Detect which cell encompasses the target text, then output its (X, Y) center coordinate. 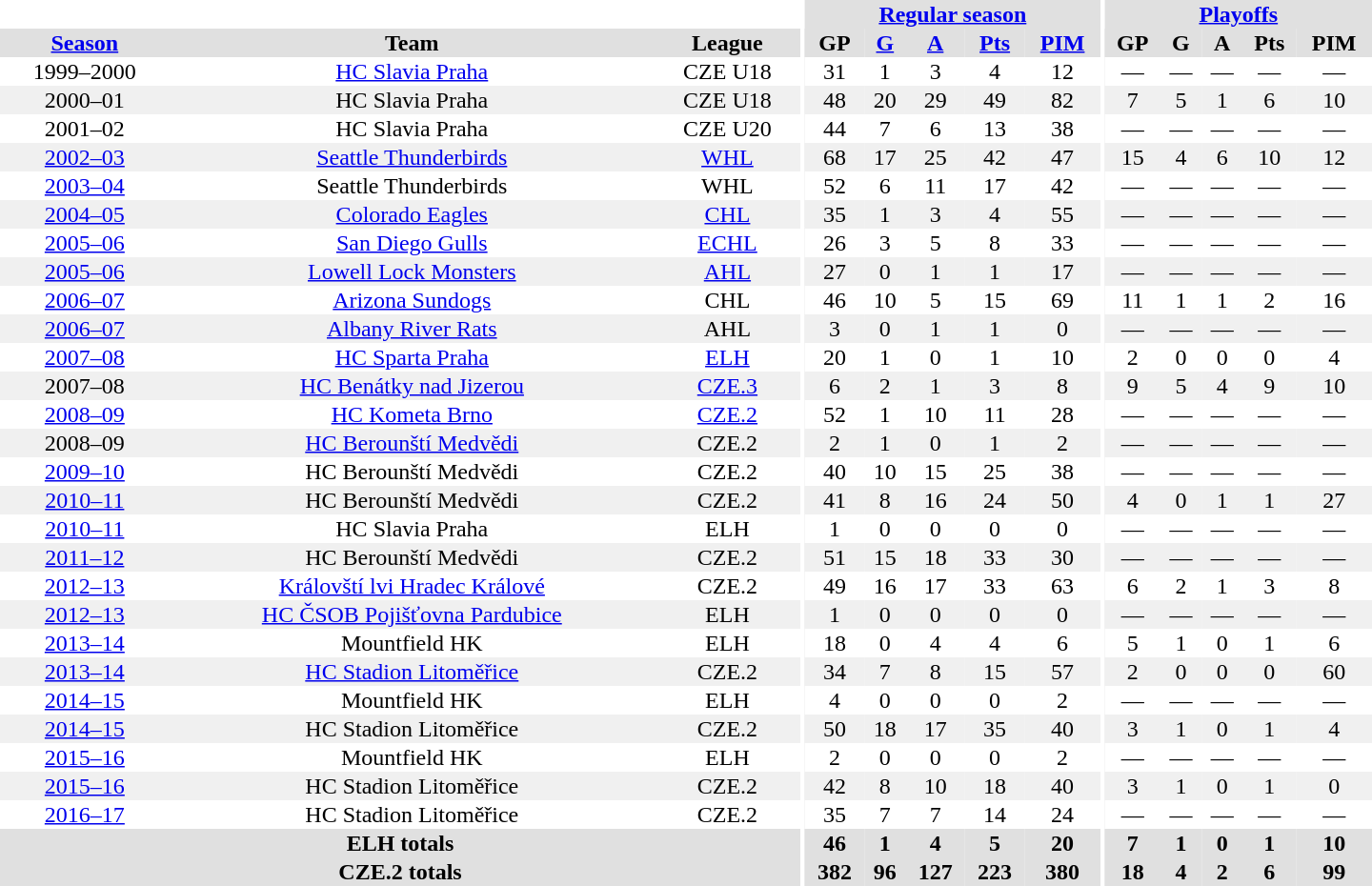
ECHL (728, 243)
HC Benátky nad Jizerou (412, 386)
1999–2000 (85, 71)
60 (1334, 672)
48 (835, 100)
Colorado Eagles (412, 214)
CZE.3 (728, 386)
127 (935, 872)
HC Kometa Brno (412, 414)
CZE U20 (728, 129)
82 (1062, 100)
69 (1062, 300)
2011–12 (85, 557)
Albany River Rats (412, 329)
26 (835, 243)
51 (835, 557)
2009–10 (85, 472)
55 (1062, 214)
League (728, 43)
Regular season (953, 14)
CZE.2 totals (400, 872)
Lowell Lock Monsters (412, 272)
Team (412, 43)
Arizona Sundogs (412, 300)
2004–05 (85, 214)
96 (884, 872)
41 (835, 500)
14 (995, 815)
HC ČSOB Pojišťovna Pardubice (412, 614)
2000–01 (85, 100)
47 (1062, 157)
ELH totals (400, 843)
HC Sparta Praha (412, 357)
30 (1062, 557)
99 (1334, 872)
2003–04 (85, 186)
223 (995, 872)
28 (1062, 414)
34 (835, 672)
San Diego Gulls (412, 243)
13 (995, 129)
Season (85, 43)
31 (835, 71)
Královští lvi Hradec Králové (412, 586)
2001–02 (85, 129)
Playoffs (1239, 14)
382 (835, 872)
63 (1062, 586)
2016–17 (85, 815)
57 (1062, 672)
44 (835, 129)
29 (935, 100)
68 (835, 157)
2002–03 (85, 157)
380 (1062, 872)
